Capture the cell that displays the provided text and extract its (X, Y) central coordinate. 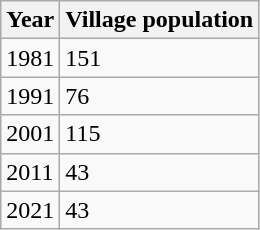
2021 (30, 210)
76 (160, 96)
1991 (30, 96)
2001 (30, 134)
Year (30, 20)
1981 (30, 58)
Village population (160, 20)
2011 (30, 172)
115 (160, 134)
151 (160, 58)
